Capture the cell that displays the provided text and extract its [x, y] central coordinate. 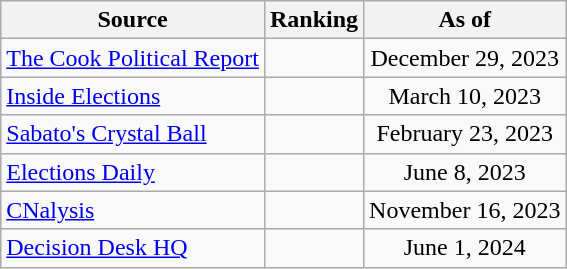
The Cook Political Report [133, 58]
February 23, 2023 [465, 134]
Decision Desk HQ [133, 248]
Inside Elections [133, 96]
Ranking [314, 20]
June 1, 2024 [465, 248]
Elections Daily [133, 172]
December 29, 2023 [465, 58]
November 16, 2023 [465, 210]
CNalysis [133, 210]
As of [465, 20]
June 8, 2023 [465, 172]
Source [133, 20]
Sabato's Crystal Ball [133, 134]
March 10, 2023 [465, 96]
